Return [x, y] of the center of cell containing provided text 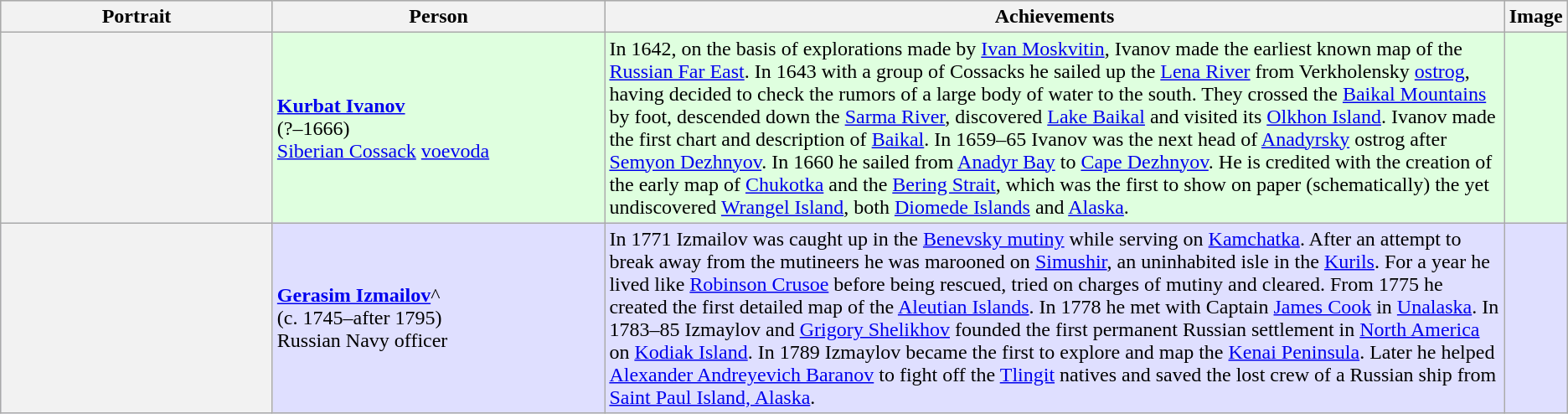
Kurbat Ivanov(?–1666)Siberian Cossack voevoda [439, 127]
Achievements [1055, 17]
Gerasim Izmailov^(c. 1745–after 1795)Russian Navy officer [439, 318]
Portrait [137, 17]
Person [439, 17]
Image [1536, 17]
